Search for the cell housing the specified text and yield its (X, Y) center coordinate. 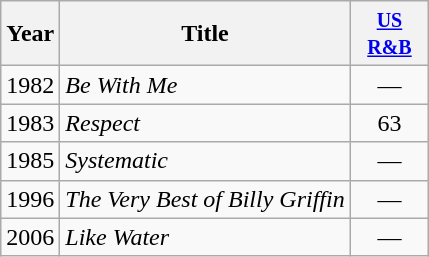
Be With Me (205, 85)
Systematic (205, 161)
1982 (30, 85)
US R&B (390, 34)
Like Water (205, 237)
Title (205, 34)
1983 (30, 123)
63 (390, 123)
1985 (30, 161)
Year (30, 34)
Respect (205, 123)
1996 (30, 199)
The Very Best of Billy Griffin (205, 199)
2006 (30, 237)
